Determine the (x, y) coordinate at the center of the cell enclosing the given text.  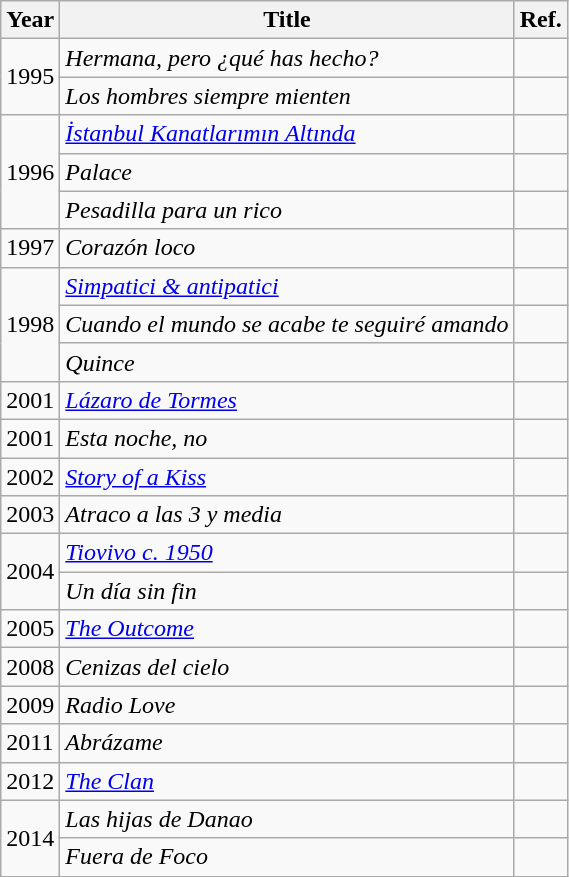
2011 (30, 743)
Abrázame (287, 743)
1997 (30, 248)
Tiovivo c. 1950 (287, 553)
1998 (30, 324)
Cuando el mundo se acabe te seguiré amando (287, 324)
2002 (30, 477)
1996 (30, 172)
Cenizas del cielo (287, 667)
The Outcome (287, 629)
Hermana, pero ¿qué has hecho? (287, 58)
Radio Love (287, 705)
2004 (30, 572)
2003 (30, 515)
Las hijas de Danao (287, 819)
1995 (30, 77)
Pesadilla para un rico (287, 210)
Un día sin fin (287, 591)
Palace (287, 172)
Story of a Kiss (287, 477)
Corazón loco (287, 248)
Year (30, 20)
2014 (30, 838)
İstanbul Kanatlarımın Altında (287, 134)
2009 (30, 705)
Lázaro de Tormes (287, 400)
Title (287, 20)
Simpatici & antipatici (287, 286)
The Clan (287, 781)
Los hombres siempre mienten (287, 96)
Esta noche, no (287, 438)
2008 (30, 667)
2005 (30, 629)
Quince (287, 362)
Fuera de Foco (287, 857)
2012 (30, 781)
Ref. (540, 20)
Atraco a las 3 y media (287, 515)
